Locate the cell with the specified text and output its [X, Y] center coordinate. 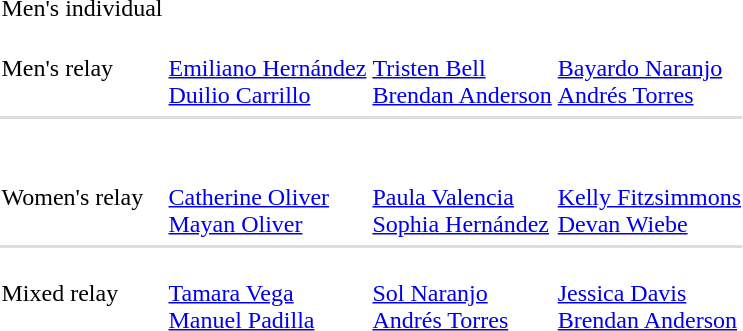
Paula ValenciaSophia Hernández [462, 197]
Catherine OliverMayan Oliver [268, 197]
Kelly FitzsimmonsDevan Wiebe [649, 197]
Men's relay [82, 68]
Tristen BellBrendan Anderson [462, 68]
Emiliano HernándezDuilio Carrillo [268, 68]
Women's relay [82, 197]
Bayardo NaranjoAndrés Torres [649, 68]
